Extract the [X, Y] coordinate from the center of the cell holding the provided text.  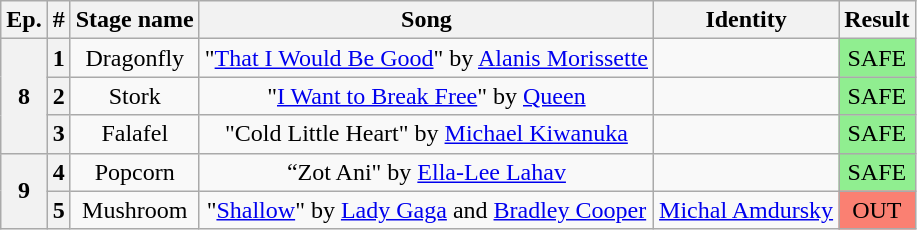
Mushroom [134, 210]
8 [24, 96]
Result [877, 20]
Dragonfly [134, 58]
1 [58, 58]
Michal Amdursky [746, 210]
Falafel [134, 134]
2 [58, 96]
Ep. [24, 20]
Identity [746, 20]
# [58, 20]
Stage name [134, 20]
9 [24, 191]
4 [58, 172]
"Shallow" by Lady Gaga and Bradley Cooper [426, 210]
“Zot Ani" by Ella-Lee Lahav [426, 172]
Song [426, 20]
3 [58, 134]
"Cold Little Heart" by Michael Kiwanuka [426, 134]
Popcorn [134, 172]
5 [58, 210]
"That I Would Be Good" by Alanis Morissette [426, 58]
OUT [877, 210]
Stork [134, 96]
"I Want to Break Free" by Queen [426, 96]
